For the text-containing cell, return its midpoint in (X, Y) coordinate format. 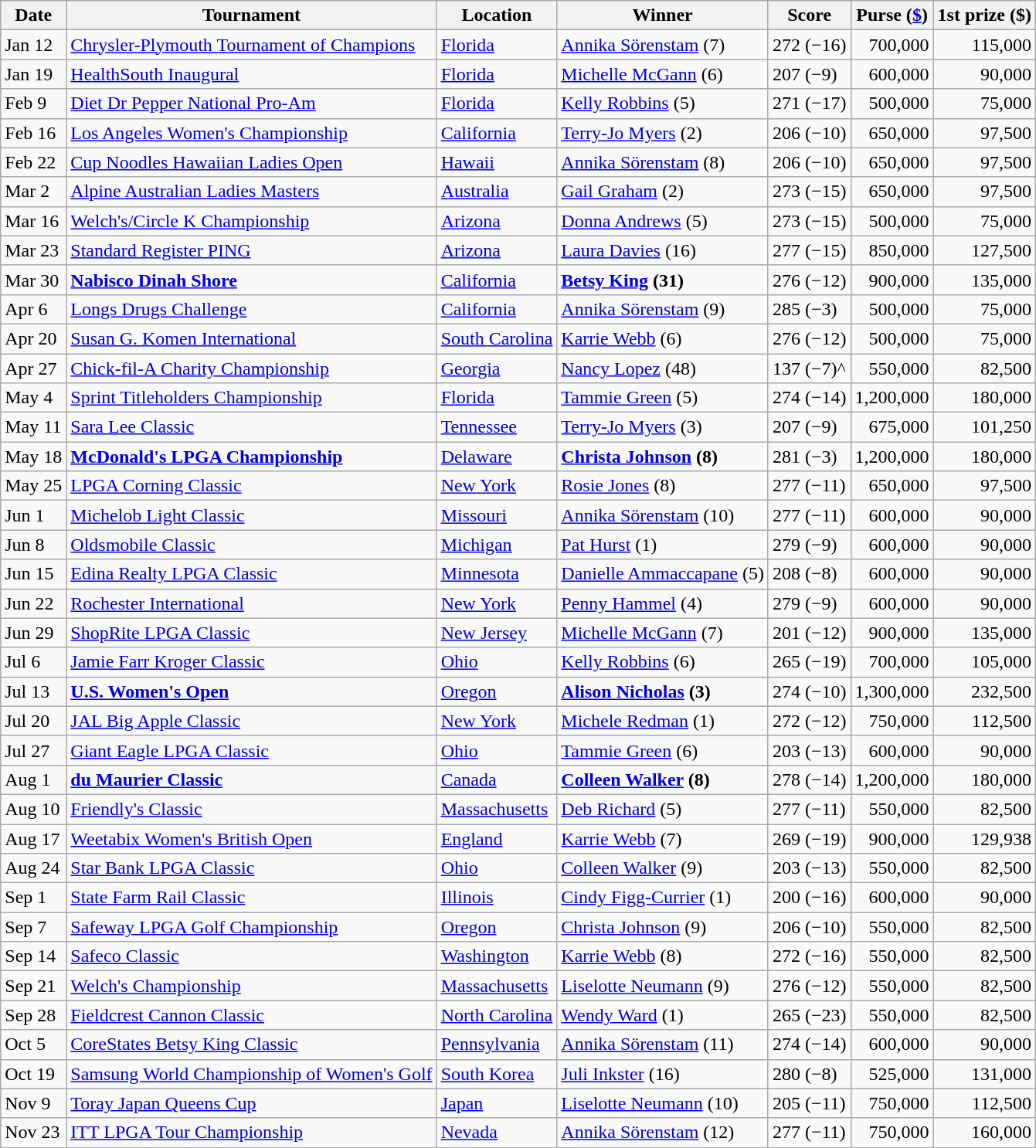
Apr 20 (34, 338)
Annika Sörenstam (11) (663, 1044)
May 18 (34, 457)
137 (−7)^ (810, 369)
Apr 27 (34, 369)
Star Bank LPGA Classic (252, 868)
Colleen Walker (8) (663, 779)
Jan 12 (34, 45)
Christa Johnson (8) (663, 457)
Nov 9 (34, 1103)
Washington (497, 956)
Alpine Australian Ladies Masters (252, 192)
105,000 (984, 662)
May 4 (34, 398)
Juli Inkster (16) (663, 1074)
Cindy Figg-Currier (1) (663, 898)
Missouri (497, 515)
200 (−16) (810, 898)
Mar 2 (34, 192)
280 (−8) (810, 1074)
Annika Sörenstam (9) (663, 309)
Oldsmobile Classic (252, 545)
272 (−12) (810, 721)
Toray Japan Queens Cup (252, 1103)
Japan (497, 1103)
Date (34, 15)
McDonald's LPGA Championship (252, 457)
Pat Hurst (1) (663, 545)
Aug 24 (34, 868)
Karrie Webb (6) (663, 338)
Giant Eagle LPGA Classic (252, 750)
Chrysler-Plymouth Tournament of Champions (252, 45)
State Farm Rail Classic (252, 898)
Rochester International (252, 603)
Location (497, 15)
Annika Sörenstam (10) (663, 515)
Annika Sörenstam (7) (663, 45)
Terry-Jo Myers (2) (663, 133)
Betsy King (31) (663, 280)
Jul 13 (34, 691)
Susan G. Komen International (252, 338)
Jun 15 (34, 574)
Mar 30 (34, 280)
May 11 (34, 427)
Pennsylvania (497, 1044)
Christa Johnson (9) (663, 927)
Tennessee (497, 427)
265 (−23) (810, 1015)
525,000 (892, 1074)
U.S. Women's Open (252, 691)
Cup Noodles Hawaiian Ladies Open (252, 162)
271 (−17) (810, 104)
131,000 (984, 1074)
Michelle McGann (7) (663, 633)
Delaware (497, 457)
Nov 23 (34, 1133)
Georgia (497, 369)
Jun 8 (34, 545)
205 (−11) (810, 1103)
Liselotte Neumann (9) (663, 986)
Sep 28 (34, 1015)
Los Angeles Women's Championship (252, 133)
CoreStates Betsy King Classic (252, 1044)
Canada (497, 779)
Sara Lee Classic (252, 427)
Michele Redman (1) (663, 721)
Diet Dr Pepper National Pro-Am (252, 104)
Safeco Classic (252, 956)
Feb 16 (34, 133)
Deb Richard (5) (663, 809)
201 (−12) (810, 633)
129,938 (984, 838)
Jan 19 (34, 74)
ITT LPGA Tour Championship (252, 1133)
Tammie Green (6) (663, 750)
Annika Sörenstam (12) (663, 1133)
JAL Big Apple Classic (252, 721)
Michigan (497, 545)
Edina Realty LPGA Classic (252, 574)
115,000 (984, 45)
Oct 5 (34, 1044)
160,000 (984, 1133)
du Maurier Classic (252, 779)
Weetabix Women's British Open (252, 838)
Jul 27 (34, 750)
Penny Hammel (4) (663, 603)
Nevada (497, 1133)
Nabisco Dinah Shore (252, 280)
Hawaii (497, 162)
Karrie Webb (8) (663, 956)
Jun 22 (34, 603)
Longs Drugs Challenge (252, 309)
New Jersey (497, 633)
Jul 6 (34, 662)
Jamie Farr Kroger Classic (252, 662)
LPGA Corning Classic (252, 486)
Purse ($) (892, 15)
Aug 10 (34, 809)
England (497, 838)
Oct 19 (34, 1074)
Jun 1 (34, 515)
South Carolina (497, 338)
Minnesota (497, 574)
South Korea (497, 1074)
Samsung World Championship of Women's Golf (252, 1074)
269 (−19) (810, 838)
281 (−3) (810, 457)
Tammie Green (5) (663, 398)
Feb 22 (34, 162)
May 25 (34, 486)
Laura Davies (16) (663, 250)
Feb 9 (34, 104)
Welch's/Circle K Championship (252, 221)
Friendly's Classic (252, 809)
208 (−8) (810, 574)
274 (−10) (810, 691)
North Carolina (497, 1015)
Jul 20 (34, 721)
Mar 16 (34, 221)
Donna Andrews (5) (663, 221)
675,000 (892, 427)
Aug 17 (34, 838)
Safeway LPGA Golf Championship (252, 927)
Kelly Robbins (6) (663, 662)
Sep 7 (34, 927)
Mar 23 (34, 250)
Jun 29 (34, 633)
ShopRite LPGA Classic (252, 633)
Illinois (497, 898)
Sprint Titleholders Championship (252, 398)
Sep 14 (34, 956)
Fieldcrest Cannon Classic (252, 1015)
Colleen Walker (9) (663, 868)
Wendy Ward (1) (663, 1015)
Nancy Lopez (48) (663, 369)
Welch's Championship (252, 986)
Liselotte Neumann (10) (663, 1103)
Aug 1 (34, 779)
Chick-fil-A Charity Championship (252, 369)
Tournament (252, 15)
Terry-Jo Myers (3) (663, 427)
HealthSouth Inaugural (252, 74)
278 (−14) (810, 779)
1st prize ($) (984, 15)
850,000 (892, 250)
Apr 6 (34, 309)
1,300,000 (892, 691)
101,250 (984, 427)
Kelly Robbins (5) (663, 104)
Annika Sörenstam (8) (663, 162)
Michelle McGann (6) (663, 74)
232,500 (984, 691)
Standard Register PING (252, 250)
285 (−3) (810, 309)
Sep 21 (34, 986)
Michelob Light Classic (252, 515)
265 (−19) (810, 662)
277 (−15) (810, 250)
Sep 1 (34, 898)
Alison Nicholas (3) (663, 691)
Rosie Jones (8) (663, 486)
Winner (663, 15)
Danielle Ammaccapane (5) (663, 574)
Score (810, 15)
Karrie Webb (7) (663, 838)
Australia (497, 192)
127,500 (984, 250)
Gail Graham (2) (663, 192)
